Detect which cell encompasses the target text, then output its (X, Y) center coordinate. 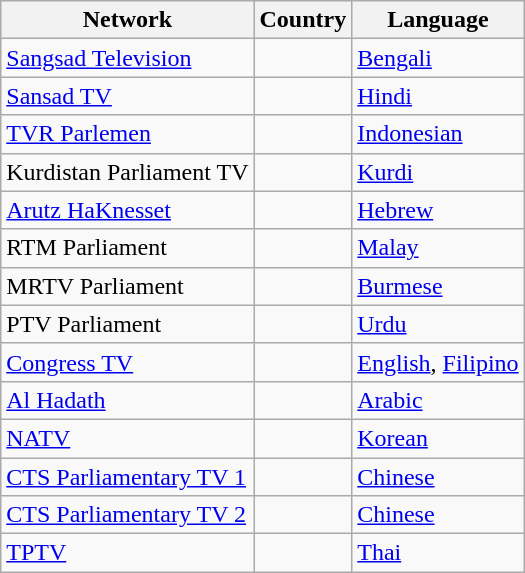
Hindi (438, 96)
Korean (438, 438)
Al Hadath (128, 400)
NATV (128, 438)
CTS Parliamentary TV 2 (128, 515)
Sangsad Television (128, 58)
Language (438, 20)
TVR Parlemen (128, 134)
Country (303, 20)
Arutz HaKnesset (128, 210)
Burmese (438, 286)
PTV Parliament (128, 324)
MRTV Parliament (128, 286)
Indonesian (438, 134)
Kurdi (438, 172)
RTM Parliament (128, 248)
Urdu (438, 324)
Network (128, 20)
Sansad TV (128, 96)
Bengali (438, 58)
Hebrew (438, 210)
CTS Parliamentary TV 1 (128, 477)
Thai (438, 553)
Arabic (438, 400)
Kurdistan Parliament TV (128, 172)
Malay (438, 248)
TPTV (128, 553)
Congress TV (128, 362)
English, Filipino (438, 362)
